Find where the given text appears and provide that cell's center as (X, Y) coordinate. 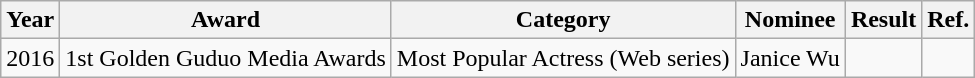
Nominee (790, 20)
Janice Wu (790, 58)
2016 (30, 58)
Result (883, 20)
Award (226, 20)
Year (30, 20)
Most Popular Actress (Web series) (563, 58)
Ref. (948, 20)
Category (563, 20)
1st Golden Guduo Media Awards (226, 58)
